Output the [x, y] coordinate of the center of the cell containing the given text.  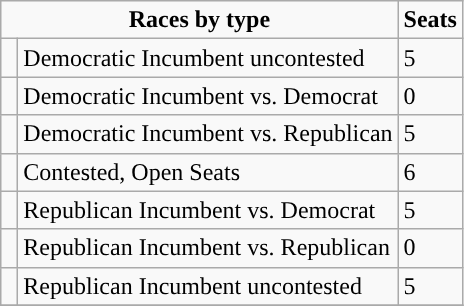
Republican Incumbent vs. Democrat [208, 210]
Democratic Incumbent vs. Republican [208, 134]
Democratic Incumbent vs. Democrat [208, 96]
Contested, Open Seats [208, 172]
Republican Incumbent uncontested [208, 286]
Democratic Incumbent uncontested [208, 58]
Races by type [200, 20]
6 [430, 172]
Republican Incumbent vs. Republican [208, 248]
Seats [430, 20]
